Identify which cell holds the provided text, then report its [X, Y] central coordinate. 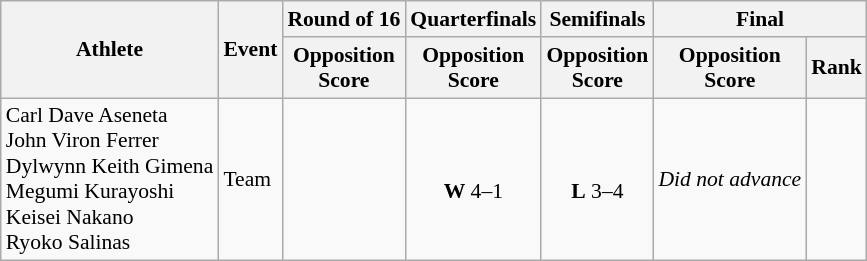
Event [250, 50]
Carl Dave AsenetaJohn Viron FerrerDylwynn Keith GimenaMegumi KurayoshiKeisei NakanoRyoko Salinas [110, 180]
Final [760, 19]
Did not advance [730, 180]
Team [250, 180]
Round of 16 [344, 19]
Rank [836, 68]
Athlete [110, 50]
L 3–4 [597, 180]
Quarterfinals [473, 19]
Semifinals [597, 19]
W 4–1 [473, 180]
